Search for the cell housing the specified text and yield its (x, y) center coordinate. 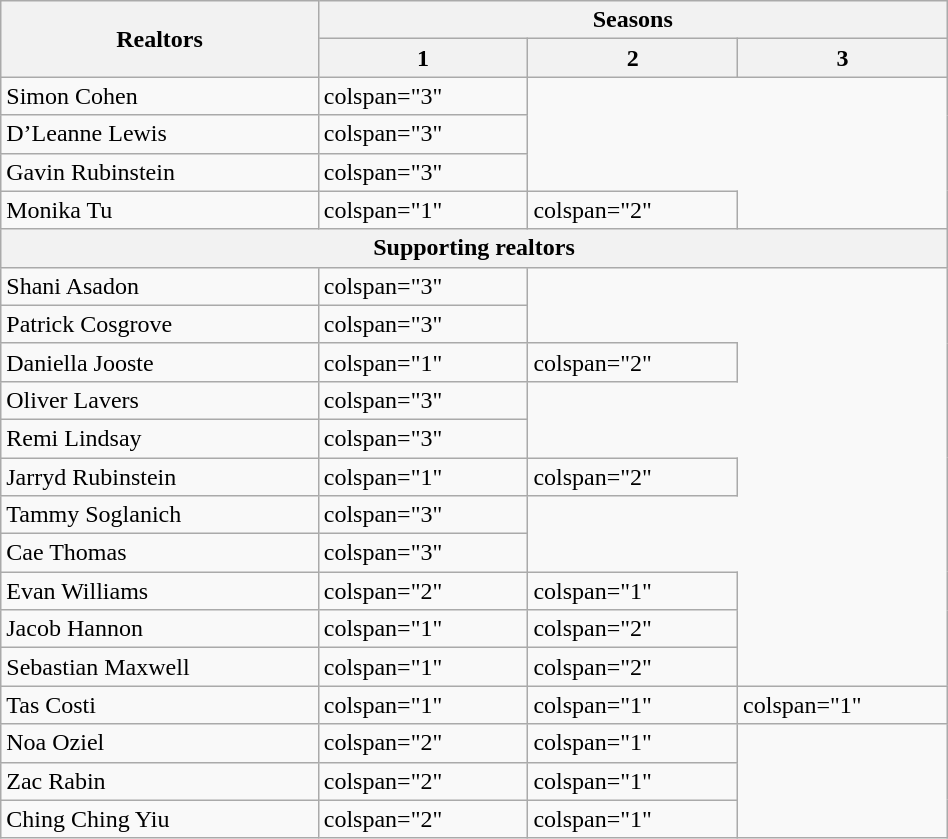
Realtors (160, 39)
Ching Ching Yiu (160, 819)
Sebastian Maxwell (160, 667)
Gavin Rubinstein (160, 172)
3 (843, 58)
2 (633, 58)
Noa Oziel (160, 743)
Shani Asadon (160, 286)
Cae Thomas (160, 553)
Evan Williams (160, 591)
Jarryd Rubinstein (160, 477)
Supporting realtors (474, 248)
Simon Cohen (160, 96)
Monika Tu (160, 210)
Patrick Cosgrove (160, 324)
Seasons (632, 20)
Jacob Hannon (160, 629)
Zac Rabin (160, 781)
Oliver Lavers (160, 400)
Remi Lindsay (160, 438)
Tammy Soglanich (160, 515)
Daniella Jooste (160, 362)
D’Leanne Lewis (160, 134)
Tas Costi (160, 705)
1 (423, 58)
